Provide the [x, y] coordinate of the cell's center where the given text is located.  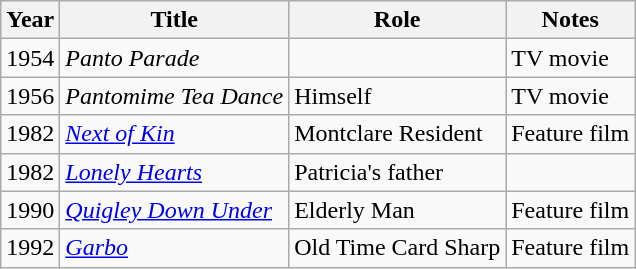
Title [174, 20]
1990 [30, 210]
Old Time Card Sharp [398, 248]
Patricia's father [398, 172]
Next of Kin [174, 134]
Lonely Hearts [174, 172]
1956 [30, 96]
Himself [398, 96]
Year [30, 20]
Montclare Resident [398, 134]
Quigley Down Under [174, 210]
Panto Parade [174, 58]
Garbo [174, 248]
Elderly Man [398, 210]
Pantomime Tea Dance [174, 96]
1954 [30, 58]
Notes [570, 20]
Role [398, 20]
1992 [30, 248]
